Identify which cell holds the provided text, then report its [x, y] central coordinate. 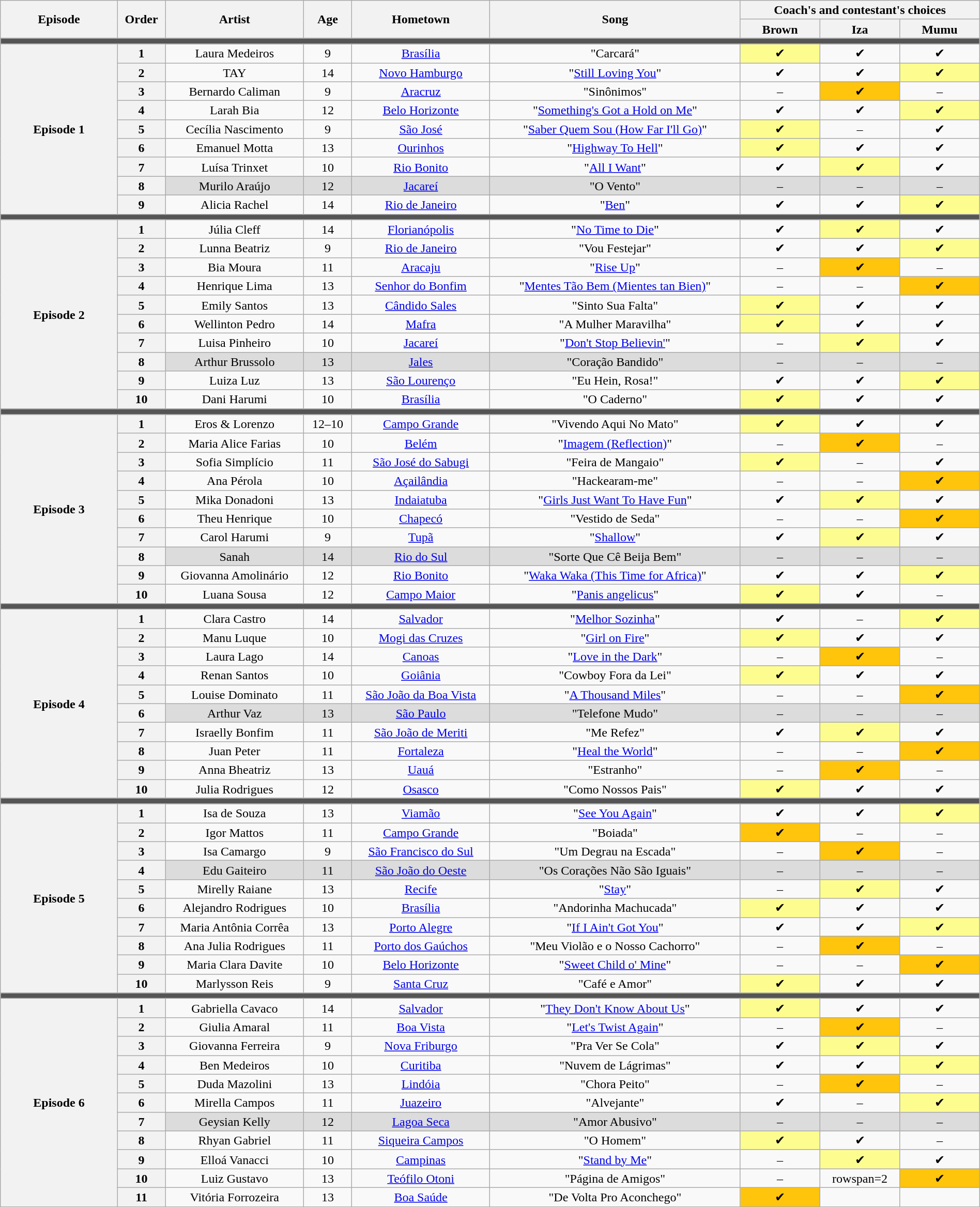
"Carcará" [615, 54]
rowspan=2 [860, 1179]
"Sweet Child o' Mine" [615, 965]
"Vivendo Aqui No Mato" [615, 424]
Juan Peter [235, 751]
Renan Santos [235, 675]
Song [615, 20]
Eros & Lorenzo [235, 424]
Sanah [235, 556]
Senhor do Bonfim [421, 286]
"Boiada" [615, 832]
Juazeiro [421, 1103]
"Página de Amigos" [615, 1179]
Emily Santos [235, 305]
Jales [421, 362]
Cândido Sales [421, 305]
Lunna Beatriz [235, 248]
Santa Cruz [421, 983]
Laura Medeiros [235, 54]
Israelly Bonfim [235, 732]
Episode 3 [59, 509]
"O Vento" [615, 186]
Laura Lago [235, 656]
Bia Moura [235, 267]
Ana Julia Rodrigues [235, 946]
Henrique Lima [235, 286]
Tupã [421, 538]
"If I Ain't Got You" [615, 926]
Mirella Campos [235, 1103]
Artist [235, 20]
Murilo Araújo [235, 186]
Alicia Rachel [235, 205]
Elloá Vanacci [235, 1159]
Iza [860, 29]
Maria Antônia Corrêa [235, 926]
Sofia Simplício [235, 462]
Boa Vista [421, 1027]
Episode 4 [59, 704]
Isa Camargo [235, 851]
Age [328, 20]
Luisa Pinheiro [235, 342]
TAY [235, 72]
"No Time to Die" [615, 230]
Isa de Souza [235, 814]
Order [142, 20]
Clara Castro [235, 618]
Campinas [421, 1159]
Mafra [421, 324]
"Highway To Hell" [615, 148]
Gabriella Cavaco [235, 1008]
"Meu Violão e o Nosso Cachorro" [615, 946]
"Mentes Tão Bem (Mientes tan Bien)" [615, 286]
"Stay" [615, 889]
Arthur Vaz [235, 713]
Lagoa Seca [421, 1122]
Luiza Luz [235, 380]
"Sinônimos" [615, 91]
São João da Boa Vista [421, 695]
Viamão [421, 814]
Açailândia [421, 481]
"Imagem (Reflection)" [615, 442]
Carol Harumi [235, 538]
Goiânia [421, 675]
"O Caderno" [615, 399]
São João de Meriti [421, 732]
Osasco [421, 789]
Emanuel Motta [235, 148]
"Something's Got a Hold on Me" [615, 111]
Alejandro Rodrigues [235, 908]
"Girl on Fire" [615, 638]
Episode 6 [59, 1103]
"Como Nossos Pais" [615, 789]
12–10 [328, 424]
Teófilo Otoni [421, 1179]
Maria Alice Farias [235, 442]
Giovanna Ferreira [235, 1046]
São Lourenço [421, 380]
Vitória Forrozeira [235, 1197]
"Ben" [615, 205]
Luísa Trinxet [235, 166]
Mumu [940, 29]
"Stand by Me" [615, 1159]
Canoas [421, 656]
"Feira de Mangaio" [615, 462]
Bernardo Caliman [235, 91]
Episode [59, 20]
Larah Bia [235, 111]
"Pra Ver Se Cola" [615, 1046]
São Francisco do Sul [421, 851]
"A Mulher Maravilha" [615, 324]
Porto dos Gaúchos [421, 946]
"Coração Bandido" [615, 362]
"Love in the Dark" [615, 656]
"Shallow" [615, 538]
"Alvejante" [615, 1103]
Curitiba [421, 1065]
Edu Gaiteiro [235, 870]
São José [421, 129]
Indaiatuba [421, 499]
Duda Mazolini [235, 1083]
"A Thousand Miles" [615, 695]
Florianópolis [421, 230]
Cecília Nascimento [235, 129]
Mogi das Cruzes [421, 638]
"Waka Waka (This Time for Africa)" [615, 575]
Giovanna Amolinário [235, 575]
"Estranho" [615, 770]
"All I Want" [615, 166]
Anna Bheatriz [235, 770]
Júlia Cleff [235, 230]
Coach's and contestant's choices [860, 10]
Porto Alegre [421, 926]
Siqueira Campos [421, 1140]
Fortaleza [421, 751]
Ana Pérola [235, 481]
"Panis angelicus" [615, 594]
Aracruz [421, 91]
Boa Saúde [421, 1197]
"Andorinha Machucada" [615, 908]
"Telefone Mudo" [615, 713]
Mirelly Raiane [235, 889]
Dani Harumi [235, 399]
"Café e Amor" [615, 983]
Nova Friburgo [421, 1046]
"O Homem" [615, 1140]
"Nuvem de Lágrimas" [615, 1065]
Igor Mattos [235, 832]
Campo Maior [421, 594]
Maria Clara Davite [235, 965]
"Rise Up" [615, 267]
Luana Sousa [235, 594]
Rio do Sul [421, 556]
"Let's Twist Again" [615, 1027]
"Amor Abusivo" [615, 1122]
Rhyan Gabriel [235, 1140]
Giulia Amaral [235, 1027]
Chapecó [421, 519]
Recife [421, 889]
Novo Hamburgo [421, 72]
"Sorte Que Cê Beija Bem" [615, 556]
"De Volta Pro Aconchego" [615, 1197]
Episode 2 [59, 314]
Theu Henrique [235, 519]
"Vou Festejar" [615, 248]
Ben Medeiros [235, 1065]
"See You Again" [615, 814]
Mika Donadoni [235, 499]
Hometown [421, 20]
Ourinhos [421, 148]
"Still Loving You" [615, 72]
Belém [421, 442]
Louise Dominato [235, 695]
Manu Luque [235, 638]
"Me Refez" [615, 732]
Luiz Gustavo [235, 1179]
"Girls Just Want To Have Fun" [615, 499]
São José do Sabugi [421, 462]
Episode 1 [59, 129]
Brown [780, 29]
Episode 5 [59, 898]
"Hackearam-me" [615, 481]
"Don't Stop Believin'" [615, 342]
Aracaju [421, 267]
"Um Degrau na Escada" [615, 851]
Wellinton Pedro [235, 324]
Geysian Kelly [235, 1122]
"Eu Hein, Rosa!" [615, 380]
"Heal the World" [615, 751]
"Vestido de Seda" [615, 519]
"Cowboy Fora da Lei" [615, 675]
"Melhor Sozinha" [615, 618]
Uauá [421, 770]
"They Don't Know About Us" [615, 1008]
"Chora Peito" [615, 1083]
Lindóia [421, 1083]
"Sinto Sua Falta" [615, 305]
"Os Corações Não São Iguais" [615, 870]
"Saber Quem Sou (How Far I'll Go)" [615, 129]
Arthur Brussolo [235, 362]
São Paulo [421, 713]
Julia Rodrigues [235, 789]
São João do Oeste [421, 870]
Marlysson Reis [235, 983]
